From the cell containing the given text, extract its center point as (x, y) coordinate. 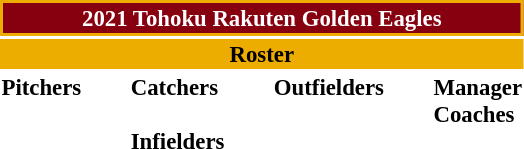
2021 Tohoku Rakuten Golden Eagles (262, 18)
Roster (262, 54)
